Output the (x, y) coordinate of the center of the cell containing the given text.  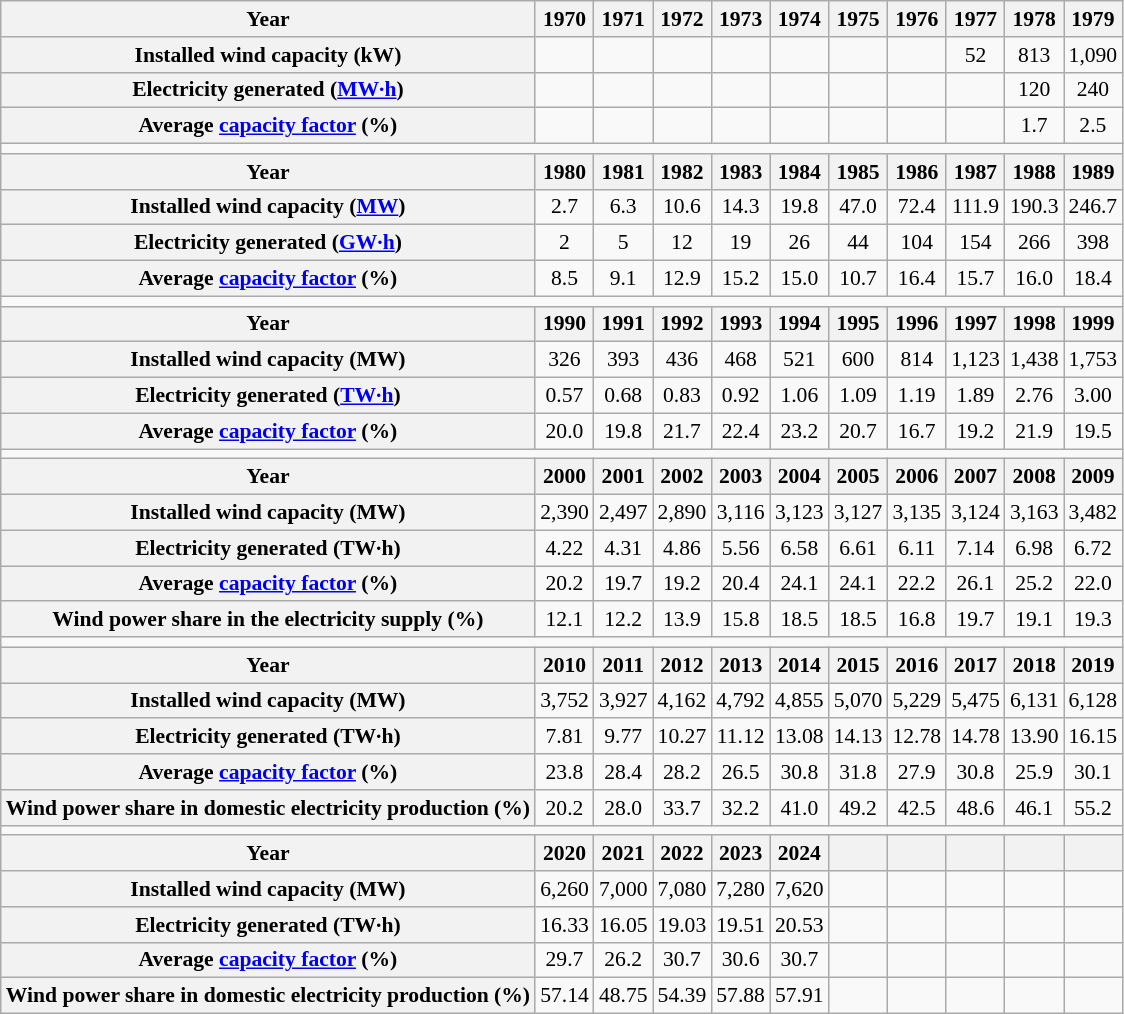
1991 (624, 324)
7.81 (564, 737)
0.57 (564, 396)
12.78 (916, 737)
7,620 (800, 889)
1988 (1034, 172)
2 (564, 243)
1971 (624, 19)
19 (740, 243)
2008 (1034, 477)
25.2 (1034, 584)
1970 (564, 19)
5,229 (916, 701)
2017 (976, 665)
6,260 (564, 889)
1989 (1094, 172)
266 (1034, 243)
47.0 (858, 207)
2003 (740, 477)
22.4 (740, 431)
2019 (1094, 665)
19.03 (682, 925)
2020 (564, 854)
49.2 (858, 808)
16.8 (916, 620)
18.4 (1094, 279)
21.7 (682, 431)
6.61 (858, 548)
28.0 (624, 808)
154 (976, 243)
7,080 (682, 889)
1,438 (1034, 360)
3,123 (800, 513)
6,131 (1034, 701)
1986 (916, 172)
42.5 (916, 808)
1976 (916, 19)
4.86 (682, 548)
28.4 (624, 772)
12 (682, 243)
4,792 (740, 701)
57.88 (740, 996)
2018 (1034, 665)
1977 (976, 19)
14.78 (976, 737)
54.39 (682, 996)
12.9 (682, 279)
3,482 (1094, 513)
48.75 (624, 996)
16.4 (916, 279)
12.2 (624, 620)
2015 (858, 665)
393 (624, 360)
48.6 (976, 808)
1973 (740, 19)
26 (800, 243)
16.33 (564, 925)
3,124 (976, 513)
26.1 (976, 584)
3,135 (916, 513)
2011 (624, 665)
7,000 (624, 889)
5.56 (740, 548)
111.9 (976, 207)
0.83 (682, 396)
27.9 (916, 772)
52 (976, 55)
15.2 (740, 279)
15.7 (976, 279)
26.2 (624, 960)
1981 (624, 172)
33.7 (682, 808)
8.5 (564, 279)
2010 (564, 665)
19.1 (1034, 620)
1.7 (1034, 126)
13.9 (682, 620)
23.8 (564, 772)
10.7 (858, 279)
16.15 (1094, 737)
Installed wind capacity (kW) (268, 55)
1980 (564, 172)
3.00 (1094, 396)
3,163 (1034, 513)
0.92 (740, 396)
5,475 (976, 701)
21.9 (1034, 431)
2004 (800, 477)
120 (1034, 90)
1987 (976, 172)
104 (916, 243)
240 (1094, 90)
5 (624, 243)
55.2 (1094, 808)
22.2 (916, 584)
6.98 (1034, 548)
72.4 (916, 207)
29.7 (564, 960)
31.8 (858, 772)
13.08 (800, 737)
1.19 (916, 396)
814 (916, 360)
2.5 (1094, 126)
20.0 (564, 431)
436 (682, 360)
813 (1034, 55)
2014 (800, 665)
1990 (564, 324)
Electricity generated (MW·h) (268, 90)
4.31 (624, 548)
2024 (800, 854)
3,116 (740, 513)
1,753 (1094, 360)
1.89 (976, 396)
7,280 (740, 889)
2,390 (564, 513)
22.0 (1094, 584)
2022 (682, 854)
1.06 (800, 396)
20.4 (740, 584)
Wind power share in the electricity supply (%) (268, 620)
1982 (682, 172)
0.68 (624, 396)
1.09 (858, 396)
1995 (858, 324)
46.1 (1034, 808)
44 (858, 243)
6.11 (916, 548)
1,090 (1094, 55)
1992 (682, 324)
16.05 (624, 925)
2.7 (564, 207)
6.72 (1094, 548)
1996 (916, 324)
20.53 (800, 925)
1999 (1094, 324)
32.2 (740, 808)
10.27 (682, 737)
1994 (800, 324)
1983 (740, 172)
57.14 (564, 996)
1985 (858, 172)
2023 (740, 854)
468 (740, 360)
246.7 (1094, 207)
2,497 (624, 513)
19.51 (740, 925)
1998 (1034, 324)
20.7 (858, 431)
9.1 (624, 279)
2021 (624, 854)
2.76 (1034, 396)
15.8 (740, 620)
1997 (976, 324)
2016 (916, 665)
4.22 (564, 548)
3,927 (624, 701)
14.13 (858, 737)
6,128 (1094, 701)
1975 (858, 19)
25.9 (1034, 772)
6.58 (800, 548)
41.0 (800, 808)
1984 (800, 172)
9.77 (624, 737)
1974 (800, 19)
7.14 (976, 548)
2012 (682, 665)
600 (858, 360)
190.3 (1034, 207)
2000 (564, 477)
2002 (682, 477)
1972 (682, 19)
26.5 (740, 772)
6.3 (624, 207)
13.90 (1034, 737)
10.6 (682, 207)
30.1 (1094, 772)
1993 (740, 324)
2006 (916, 477)
326 (564, 360)
19.3 (1094, 620)
398 (1094, 243)
2009 (1094, 477)
15.0 (800, 279)
14.3 (740, 207)
16.0 (1034, 279)
30.6 (740, 960)
4,162 (682, 701)
4,855 (800, 701)
3,127 (858, 513)
5,070 (858, 701)
28.2 (682, 772)
1979 (1094, 19)
1978 (1034, 19)
12.1 (564, 620)
2013 (740, 665)
2001 (624, 477)
19.5 (1094, 431)
57.91 (800, 996)
2007 (976, 477)
521 (800, 360)
2005 (858, 477)
23.2 (800, 431)
2,890 (682, 513)
1,123 (976, 360)
16.7 (916, 431)
Electricity generated (GW·h) (268, 243)
11.12 (740, 737)
3,752 (564, 701)
